Pinpoint the cell where the given text exists, returning its (x, y) midpoint coordinate. 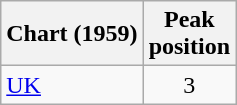
UK (72, 85)
Peakposition (189, 34)
Chart (1959) (72, 34)
3 (189, 85)
